Search for the cell housing the specified text and yield its [x, y] center coordinate. 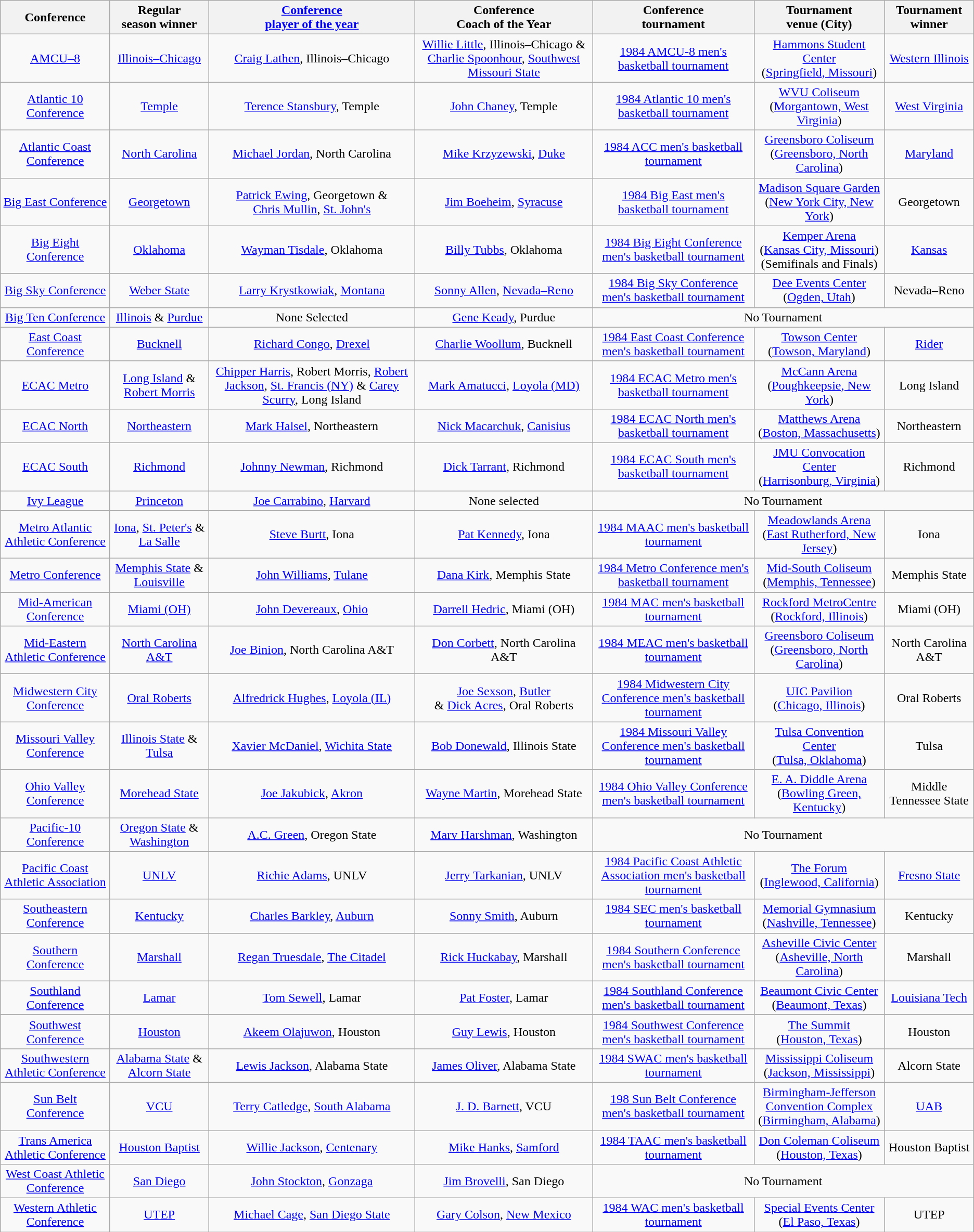
Mark Amatucci, Loyola (MD) [504, 385]
Metro Atlantic Athletic Conference [55, 535]
Conference tournament [673, 18]
UNLV [159, 875]
Don Corbett, North Carolina A&T [504, 650]
1984 SWAC men's basketball tournament [673, 1065]
Jerry Tarkanian, UNLV [504, 875]
Ivy League [55, 501]
ECAC North [55, 425]
1984 Midwestern City Conference men's basketball tournament [673, 698]
Memphis State [929, 575]
198 Sun Belt Conference men's basketball tournament [673, 1106]
Gene Keady, Purdue [504, 317]
Southwestern Athletic Conference [55, 1065]
Michael Jordan, North Carolina [312, 154]
1984 Big Eight Conference men's basketball tournament [673, 250]
Conference player of the year [312, 18]
1984 Atlantic 10 men's basketball tournament [673, 106]
Big Ten Conference [55, 317]
Birmingham-Jefferson Convention Complex(Birmingham, Alabama) [819, 1106]
Midwestern City Conference [55, 698]
Madison Square Garden(New York City, New York) [819, 202]
Beaumont Civic Center(Beaumont, Texas) [819, 997]
Willie Jackson, Centenary [312, 1147]
1984 Southland Conference men's basketball tournament [673, 997]
Illinois–Chicago [159, 58]
Long Island [929, 385]
Marv Harshman, Washington [504, 834]
Rick Huckabay, Marshall [504, 957]
Nick Macarchuk, Canisius [504, 425]
1984 WAC men's basketball tournament [673, 1215]
Joe Binion, North Carolina A&T [312, 650]
Ohio Valley Conference [55, 794]
Jim Brovelli, San Diego [504, 1182]
Alcorn State [929, 1065]
John Chaney, Temple [504, 106]
Kemper Arena(Kansas City, Missouri)(Semifinals and Finals) [819, 250]
Patrick Ewing, Georgetown &Chris Mullin, St. John's [312, 202]
Rider [929, 344]
Middle Tennessee State [929, 794]
Princeton [159, 501]
Don Coleman Coliseum(Houston, Texas) [819, 1147]
1984 Missouri Valley Conference men's basketball tournament [673, 746]
Alfredrick Hughes, Loyola (IL) [312, 698]
Memphis State & Louisville [159, 575]
Conference [55, 18]
UIC Pavilion(Chicago, Illinois) [819, 698]
1984 ACC men's basketball tournament [673, 154]
Bucknell [159, 344]
Missouri Valley Conference [55, 746]
Charlie Woollum, Bucknell [504, 344]
1984 Southern Conference men's basketball tournament [673, 957]
Southeastern Conference [55, 916]
Southern Conference [55, 957]
1984 MEAC men's basketball tournament [673, 650]
Richard Congo, Drexel [312, 344]
Guy Lewis, Houston [504, 1032]
WVU Coliseum (Morgantown, West Virginia) [819, 106]
Western Illinois [929, 58]
John Stockton, Gonzaga [312, 1182]
Tom Sewell, Lamar [312, 997]
Conference Coach of the Year [504, 18]
Long Island & Robert Morris [159, 385]
Mississippi Coliseum(Jackson, Mississippi) [819, 1065]
McCann Arena(Poughkeepsie, New York) [819, 385]
Charles Barkley, Auburn [312, 916]
Terry Catledge, South Alabama [312, 1106]
VCU [159, 1106]
Maryland [929, 154]
Craig Lathen, Illinois–Chicago [312, 58]
Tulsa Convention Center(Tulsa, Oklahoma) [819, 746]
Illinois State & Tulsa [159, 746]
Chipper Harris, Robert Morris, Robert Jackson, St. Francis (NY) & Carey Scurry, Long Island [312, 385]
J. D. Barnett, VCU [504, 1106]
Richie Adams, UNLV [312, 875]
Alabama State & Alcorn State [159, 1065]
Rockford MetroCentre(Rockford, Illinois) [819, 609]
Southwest Conference [55, 1032]
West Virginia [929, 106]
Special Events Center(El Paso, Texas) [819, 1215]
The Forum(Inglewood, California) [819, 875]
ECAC South [55, 466]
1984 Ohio Valley Conference men's basketball tournament [673, 794]
Gary Colson, New Mexico [504, 1215]
1984 SEC men's basketball tournament [673, 916]
Morehead State [159, 794]
Wayman Tisdale, Oklahoma [312, 250]
Illinois & Purdue [159, 317]
Pacific Coast Athletic Association [55, 875]
Atlantic 10 Conference [55, 106]
Oklahoma [159, 250]
1984 MAAC men's basketball tournament [673, 535]
Terence Stansbury, Temple [312, 106]
AMCU–8 [55, 58]
None selected [504, 501]
UAB [929, 1106]
Joe Carrabino, Harvard [312, 501]
E. A. Diddle Arena(Bowling Green, Kentucky) [819, 794]
Mike Krzyzewski, Duke [504, 154]
Mid-Eastern Athletic Conference [55, 650]
Meadowlands Arena(East Rutherford, New Jersey) [819, 535]
1984 Pacific Coast Athletic Association men's basketball tournament [673, 875]
Sonny Smith, Auburn [504, 916]
Tournament venue (City) [819, 18]
Regan Truesdale, The Citadel [312, 957]
Matthews Arena(Boston, Massachusetts) [819, 425]
Billy Tubbs, Oklahoma [504, 250]
Weber State [159, 290]
Jim Boeheim, Syracuse [504, 202]
Metro Conference [55, 575]
1984 TAAC men's basketball tournament [673, 1147]
1984 ECAC South men's basketball tournament [673, 466]
Lewis Jackson, Alabama State [312, 1065]
Darrell Hedric, Miami (OH) [504, 609]
Dee Events Center(Ogden, Utah) [819, 290]
Memorial Gymnasium(Nashville, Tennessee) [819, 916]
Tulsa [929, 746]
Sonny Allen, Nevada–Reno [504, 290]
Big Sky Conference [55, 290]
San Diego [159, 1182]
Bob Donewald, Illinois State [504, 746]
James Oliver, Alabama State [504, 1065]
Lamar [159, 997]
Asheville Civic Center(Asheville, North Carolina) [819, 957]
Joe Sexson, Butler& Dick Acres, Oral Roberts [504, 698]
West Coast Athletic Conference [55, 1182]
1984 AMCU-8 men's basketball tournament [673, 58]
Trans America Athletic Conference [55, 1147]
Fresno State [929, 875]
Iona [929, 535]
Xavier McDaniel, Wichita State [312, 746]
Louisiana Tech [929, 997]
Temple [159, 106]
1984 Southwest Conference men's basketball tournament [673, 1032]
Mark Halsel, Northeastern [312, 425]
1984 East Coast Conference men's basketball tournament [673, 344]
Oregon State & Washington [159, 834]
Dick Tarrant, Richmond [504, 466]
John Williams, Tulane [312, 575]
1984 Big East men's basketball tournament [673, 202]
1984 MAC men's basketball tournament [673, 609]
Michael Cage, San Diego State [312, 1215]
Mid-American Conference [55, 609]
ECAC Metro [55, 385]
The Summit(Houston, Texas) [819, 1032]
North Carolina [159, 154]
JMU Convocation Center(Harrisonburg, Virginia) [819, 466]
East Coast Conference [55, 344]
Nevada–Reno [929, 290]
Willie Little, Illinois–Chicago & Charlie Spoonhour, Southwest Missouri State [504, 58]
Joe Jakubick, Akron [312, 794]
Big Eight Conference [55, 250]
1984 Metro Conference men's basketball tournament [673, 575]
1984 ECAC Metro men's basketball tournament [673, 385]
Towson Center(Towson, Maryland) [819, 344]
Steve Burtt, Iona [312, 535]
Tournament winner [929, 18]
Hammons Student Center(Springfield, Missouri) [819, 58]
Atlantic Coast Conference [55, 154]
Larry Krystkowiak, Montana [312, 290]
Southland Conference [55, 997]
Mike Hanks, Samford [504, 1147]
Pacific-10 Conference [55, 834]
Sun Belt Conference [55, 1106]
Pat Foster, Lamar [504, 997]
Johnny Newman, Richmond [312, 466]
Mid-South Coliseum(Memphis, Tennessee) [819, 575]
Dana Kirk, Memphis State [504, 575]
Pat Kennedy, Iona [504, 535]
1984 ECAC North men's basketball tournament [673, 425]
Wayne Martin, Morehead State [504, 794]
Western Athletic Conference [55, 1215]
A.C. Green, Oregon State [312, 834]
None Selected [312, 317]
Big East Conference [55, 202]
Iona, St. Peter's & La Salle [159, 535]
John Devereaux, Ohio [312, 609]
Regular season winner [159, 18]
Akeem Olajuwon, Houston [312, 1032]
Kansas [929, 250]
1984 Big Sky Conference men's basketball tournament [673, 290]
